From the cell containing the given text, extract its center point as (x, y) coordinate. 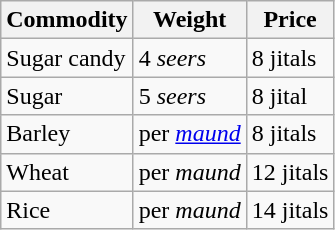
14 jitals (290, 210)
Price (290, 20)
Sugar (67, 96)
4 seers (190, 58)
Weight (190, 20)
8 jital (290, 96)
Barley (67, 134)
5 seers (190, 96)
Commodity (67, 20)
Rice (67, 210)
Wheat (67, 172)
Sugar candy (67, 58)
12 jitals (290, 172)
